Provide the (x, y) coordinate of the cell's center where the given text is located.  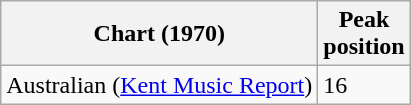
Peakposition (364, 34)
16 (364, 85)
Chart (1970) (160, 34)
Australian (Kent Music Report) (160, 85)
